Determine the (X, Y) coordinate at the center of the cell enclosing the given text.  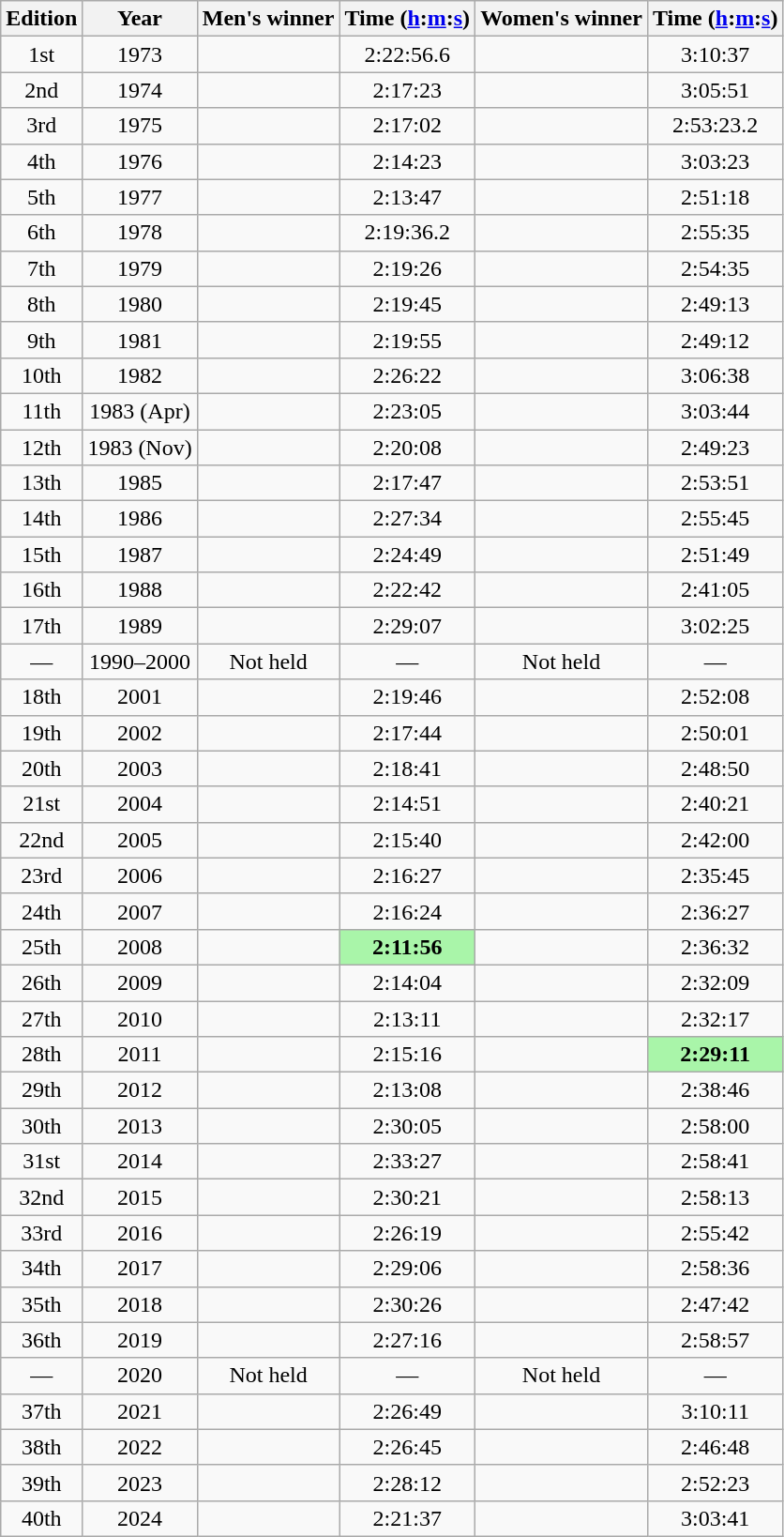
2:14:51 (407, 804)
1st (41, 54)
29th (41, 1090)
2:58:36 (715, 1269)
2:16:24 (407, 911)
Edition (41, 19)
2001 (140, 697)
30th (41, 1126)
2022 (140, 1447)
34th (41, 1269)
20th (41, 768)
2:38:46 (715, 1090)
2:50:01 (715, 733)
1986 (140, 519)
2024 (140, 1518)
2:46:48 (715, 1447)
2008 (140, 947)
2020 (140, 1376)
2:19:45 (407, 304)
2:17:44 (407, 733)
1988 (140, 590)
2:24:49 (407, 555)
7th (41, 268)
1979 (140, 268)
2:17:23 (407, 90)
6th (41, 233)
2:40:21 (715, 804)
3:02:25 (715, 626)
2004 (140, 804)
2012 (140, 1090)
23rd (41, 875)
1975 (140, 126)
2:19:36.2 (407, 233)
35th (41, 1304)
3rd (41, 126)
32nd (41, 1197)
2:53:23.2 (715, 126)
2:36:27 (715, 911)
22nd (41, 840)
1976 (140, 161)
1983 (Nov) (140, 448)
2006 (140, 875)
2009 (140, 982)
2:51:49 (715, 555)
2:13:08 (407, 1090)
2:27:34 (407, 519)
2:26:22 (407, 375)
2:27:16 (407, 1340)
2nd (41, 90)
2003 (140, 768)
21st (41, 804)
2:55:45 (715, 519)
2021 (140, 1411)
2:36:32 (715, 947)
2:32:09 (715, 982)
3:06:38 (715, 375)
2018 (140, 1304)
2:35:45 (715, 875)
2:49:12 (715, 340)
2:19:26 (407, 268)
1982 (140, 375)
2:13:47 (407, 197)
36th (41, 1340)
31st (41, 1162)
1974 (140, 90)
33rd (41, 1233)
2:51:18 (715, 197)
2:55:42 (715, 1233)
28th (41, 1055)
2019 (140, 1340)
3:10:37 (715, 54)
2:11:56 (407, 947)
2010 (140, 1018)
26th (41, 982)
3:03:41 (715, 1518)
27th (41, 1018)
1981 (140, 340)
2:49:23 (715, 448)
2:26:19 (407, 1233)
2:19:46 (407, 697)
37th (41, 1411)
2:41:05 (715, 590)
2:30:05 (407, 1126)
2:54:35 (715, 268)
2:49:13 (715, 304)
2:29:06 (407, 1269)
4th (41, 161)
2002 (140, 733)
1985 (140, 483)
2:14:23 (407, 161)
1980 (140, 304)
2:17:02 (407, 126)
2:30:26 (407, 1304)
1989 (140, 626)
2013 (140, 1126)
2:29:11 (715, 1055)
24th (41, 911)
5th (41, 197)
2:52:23 (715, 1483)
2:29:07 (407, 626)
2:23:05 (407, 411)
1973 (140, 54)
2:32:17 (715, 1018)
2:19:55 (407, 340)
2016 (140, 1233)
3:05:51 (715, 90)
2:22:42 (407, 590)
2:13:11 (407, 1018)
3:10:11 (715, 1411)
2007 (140, 911)
2:47:42 (715, 1304)
2:33:27 (407, 1162)
2:58:00 (715, 1126)
Year (140, 19)
2:52:08 (715, 697)
2:42:00 (715, 840)
2:28:12 (407, 1483)
3:03:23 (715, 161)
25th (41, 947)
2:14:04 (407, 982)
2:26:49 (407, 1411)
9th (41, 340)
17th (41, 626)
2:18:41 (407, 768)
2:48:50 (715, 768)
12th (41, 448)
2:15:40 (407, 840)
2:21:37 (407, 1518)
2:15:16 (407, 1055)
1978 (140, 233)
1977 (140, 197)
1987 (140, 555)
Women's winner (562, 19)
2017 (140, 1269)
15th (41, 555)
40th (41, 1518)
Men's winner (268, 19)
2:53:51 (715, 483)
38th (41, 1447)
2015 (140, 1197)
2:58:41 (715, 1162)
2:22:56.6 (407, 54)
2:58:13 (715, 1197)
1983 (Apr) (140, 411)
2:16:27 (407, 875)
2023 (140, 1483)
2:17:47 (407, 483)
1990–2000 (140, 662)
2:58:57 (715, 1340)
13th (41, 483)
2:20:08 (407, 448)
16th (41, 590)
2011 (140, 1055)
3:03:44 (715, 411)
2005 (140, 840)
14th (41, 519)
39th (41, 1483)
2:55:35 (715, 233)
10th (41, 375)
11th (41, 411)
19th (41, 733)
2:26:45 (407, 1447)
8th (41, 304)
2:30:21 (407, 1197)
18th (41, 697)
2014 (140, 1162)
